Scan for the cell matching the given text and deliver its (x, y) coordinate at center. 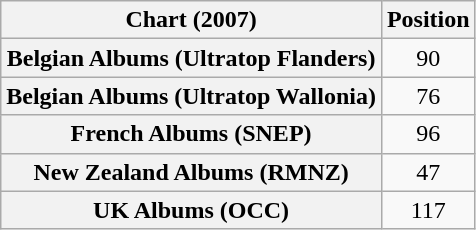
Chart (2007) (192, 20)
Belgian Albums (Ultratop Wallonia) (192, 96)
96 (428, 134)
76 (428, 96)
Position (428, 20)
90 (428, 58)
New Zealand Albums (RMNZ) (192, 172)
French Albums (SNEP) (192, 134)
Belgian Albums (Ultratop Flanders) (192, 58)
117 (428, 210)
47 (428, 172)
UK Albums (OCC) (192, 210)
